Scan for the cell matching the given text and deliver its [X, Y] coordinate at center. 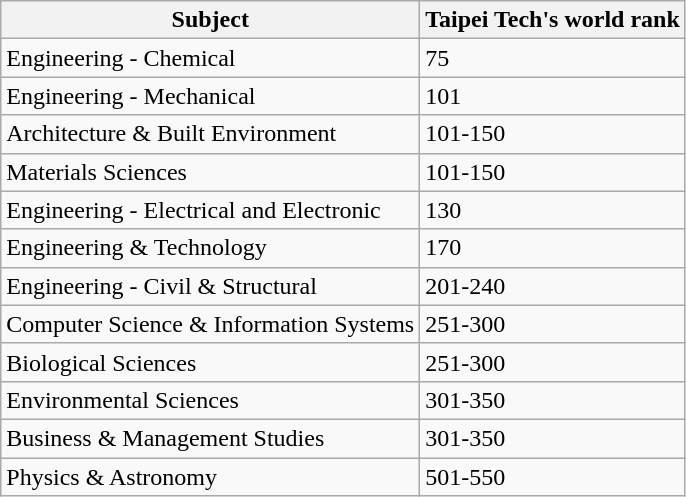
201-240 [553, 286]
Environmental Sciences [210, 400]
Business & Management Studies [210, 438]
501-550 [553, 477]
Computer Science & Information Systems [210, 324]
Engineering - Electrical and Electronic [210, 210]
Engineering - Mechanical [210, 96]
Materials Sciences [210, 172]
Architecture & Built Environment [210, 134]
130 [553, 210]
101 [553, 96]
Taipei Tech's world rank [553, 20]
Biological Sciences [210, 362]
Engineering - Chemical [210, 58]
Engineering & Technology [210, 248]
Physics & Astronomy [210, 477]
170 [553, 248]
75 [553, 58]
Engineering - Civil & Structural [210, 286]
Subject [210, 20]
